Pinpoint the cell where the given text exists, returning its [X, Y] midpoint coordinate. 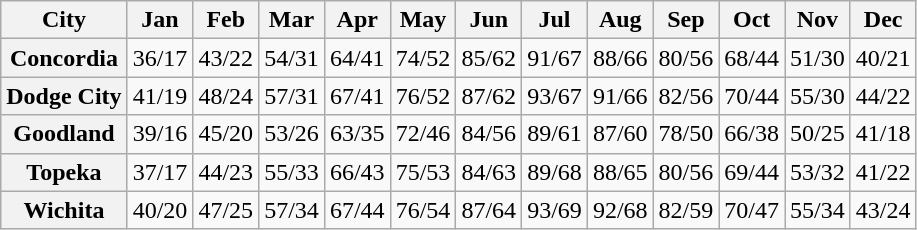
43/22 [226, 58]
47/25 [226, 210]
82/56 [686, 96]
85/62 [489, 58]
66/38 [752, 134]
76/54 [423, 210]
74/52 [423, 58]
55/33 [292, 172]
Dec [883, 20]
63/35 [357, 134]
45/20 [226, 134]
Feb [226, 20]
54/31 [292, 58]
Mar [292, 20]
89/68 [555, 172]
Jan [160, 20]
89/61 [555, 134]
93/69 [555, 210]
Aug [620, 20]
69/44 [752, 172]
Topeka [64, 172]
36/17 [160, 58]
40/21 [883, 58]
Jun [489, 20]
87/60 [620, 134]
78/50 [686, 134]
44/22 [883, 96]
53/32 [818, 172]
57/31 [292, 96]
Wichita [64, 210]
75/53 [423, 172]
92/68 [620, 210]
Nov [818, 20]
50/25 [818, 134]
Dodge City [64, 96]
66/43 [357, 172]
Jul [555, 20]
55/30 [818, 96]
87/62 [489, 96]
84/56 [489, 134]
May [423, 20]
88/65 [620, 172]
48/24 [226, 96]
City [64, 20]
64/41 [357, 58]
37/17 [160, 172]
43/24 [883, 210]
88/66 [620, 58]
Sep [686, 20]
Oct [752, 20]
84/63 [489, 172]
91/67 [555, 58]
91/66 [620, 96]
51/30 [818, 58]
55/34 [818, 210]
68/44 [752, 58]
41/22 [883, 172]
Concordia [64, 58]
70/44 [752, 96]
87/64 [489, 210]
41/18 [883, 134]
Apr [357, 20]
82/59 [686, 210]
44/23 [226, 172]
40/20 [160, 210]
Goodland [64, 134]
76/52 [423, 96]
72/46 [423, 134]
39/16 [160, 134]
57/34 [292, 210]
93/67 [555, 96]
67/41 [357, 96]
53/26 [292, 134]
70/47 [752, 210]
67/44 [357, 210]
41/19 [160, 96]
